Provide the (x, y) coordinate of the cell's center where the given text is located.  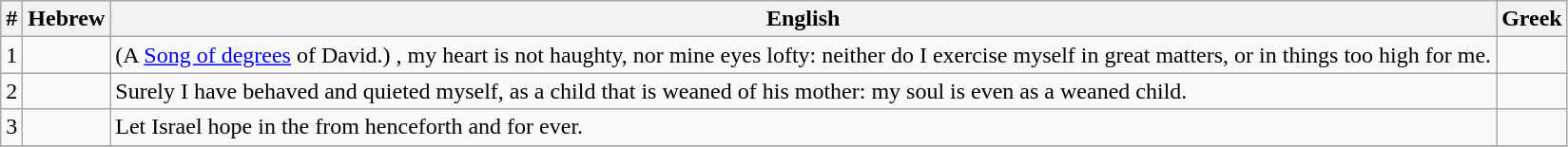
Let Israel hope in the from henceforth and for ever. (803, 127)
Greek (1533, 19)
2 (11, 91)
English (803, 19)
1 (11, 55)
# (11, 19)
Hebrew (67, 19)
3 (11, 127)
Surely I have behaved and quieted myself, as a child that is weaned of his mother: my soul is even as a weaned child. (803, 91)
